For the text-containing cell, return its midpoint in (x, y) coordinate format. 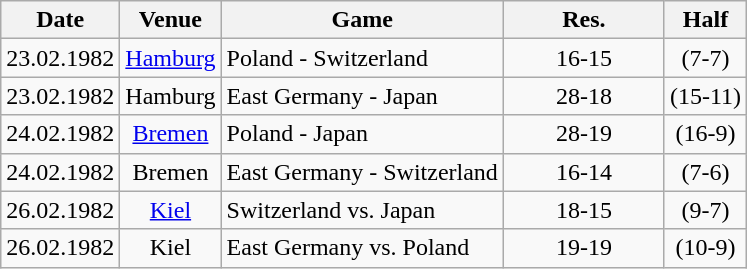
East Germany - Switzerland (362, 172)
18-15 (584, 210)
(16-9) (705, 134)
(10-9) (705, 248)
19-19 (584, 248)
Poland - Switzerland (362, 58)
East Germany vs. Poland (362, 248)
16-15 (584, 58)
(7-7) (705, 58)
28-19 (584, 134)
Res. (584, 20)
Poland - Japan (362, 134)
(15-11) (705, 96)
Game (362, 20)
Switzerland vs. Japan (362, 210)
28-18 (584, 96)
Venue (170, 20)
Half (705, 20)
East Germany - Japan (362, 96)
Date (60, 20)
(9-7) (705, 210)
16-14 (584, 172)
(7-6) (705, 172)
